Return [X, Y] of the center of cell containing provided text 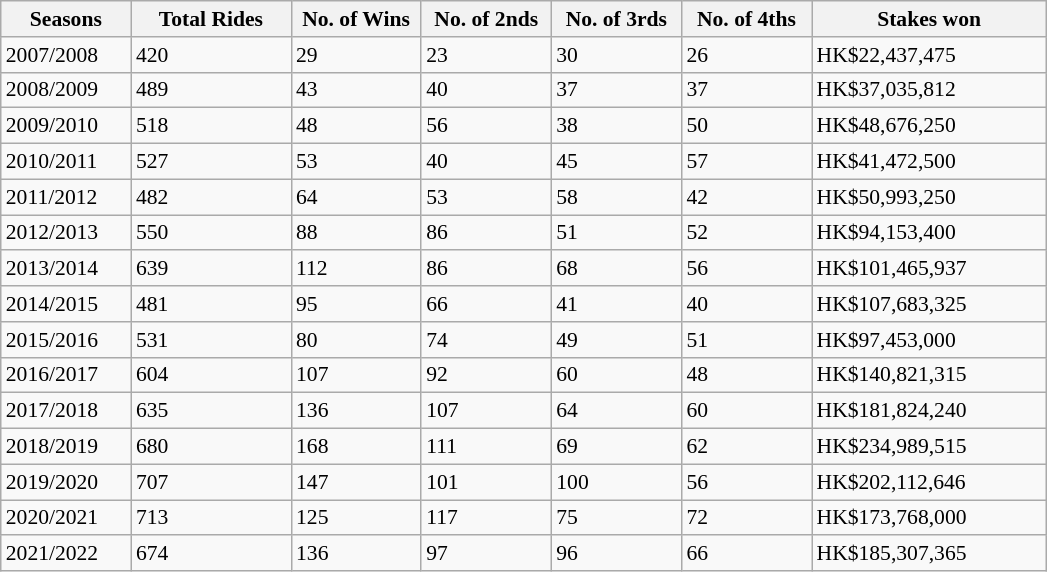
No. of 2nds [486, 19]
HK$97,453,000 [930, 340]
2015/2016 [66, 340]
HK$37,035,812 [930, 90]
No. of Wins [356, 19]
2011/2012 [66, 197]
2008/2009 [66, 90]
2009/2010 [66, 126]
HK$140,821,315 [930, 375]
2017/2018 [66, 411]
635 [211, 411]
680 [211, 447]
74 [486, 340]
75 [616, 518]
125 [356, 518]
420 [211, 55]
674 [211, 554]
58 [616, 197]
481 [211, 304]
No. of 3rds [616, 19]
639 [211, 269]
95 [356, 304]
52 [746, 233]
527 [211, 162]
100 [616, 482]
HK$202,112,646 [930, 482]
147 [356, 482]
38 [616, 126]
HK$107,683,325 [930, 304]
96 [616, 554]
Stakes won [930, 19]
550 [211, 233]
2019/2020 [66, 482]
HK$48,676,250 [930, 126]
2016/2017 [66, 375]
713 [211, 518]
88 [356, 233]
72 [746, 518]
HK$50,993,250 [930, 197]
30 [616, 55]
2014/2015 [66, 304]
2020/2021 [66, 518]
707 [211, 482]
26 [746, 55]
43 [356, 90]
489 [211, 90]
80 [356, 340]
482 [211, 197]
Seasons [66, 19]
2021/2022 [66, 554]
Total Rides [211, 19]
42 [746, 197]
HK$101,465,937 [930, 269]
2018/2019 [66, 447]
97 [486, 554]
117 [486, 518]
41 [616, 304]
HK$22,437,475 [930, 55]
50 [746, 126]
HK$173,768,000 [930, 518]
62 [746, 447]
2010/2011 [66, 162]
112 [356, 269]
2013/2014 [66, 269]
531 [211, 340]
2007/2008 [66, 55]
HK$181,824,240 [930, 411]
92 [486, 375]
No. of 4ths [746, 19]
23 [486, 55]
604 [211, 375]
HK$94,153,400 [930, 233]
68 [616, 269]
101 [486, 482]
HK$185,307,365 [930, 554]
168 [356, 447]
2012/2013 [66, 233]
57 [746, 162]
45 [616, 162]
111 [486, 447]
69 [616, 447]
HK$234,989,515 [930, 447]
29 [356, 55]
HK$41,472,500 [930, 162]
49 [616, 340]
518 [211, 126]
